Scan for the cell matching the given text and deliver its [x, y] coordinate at center. 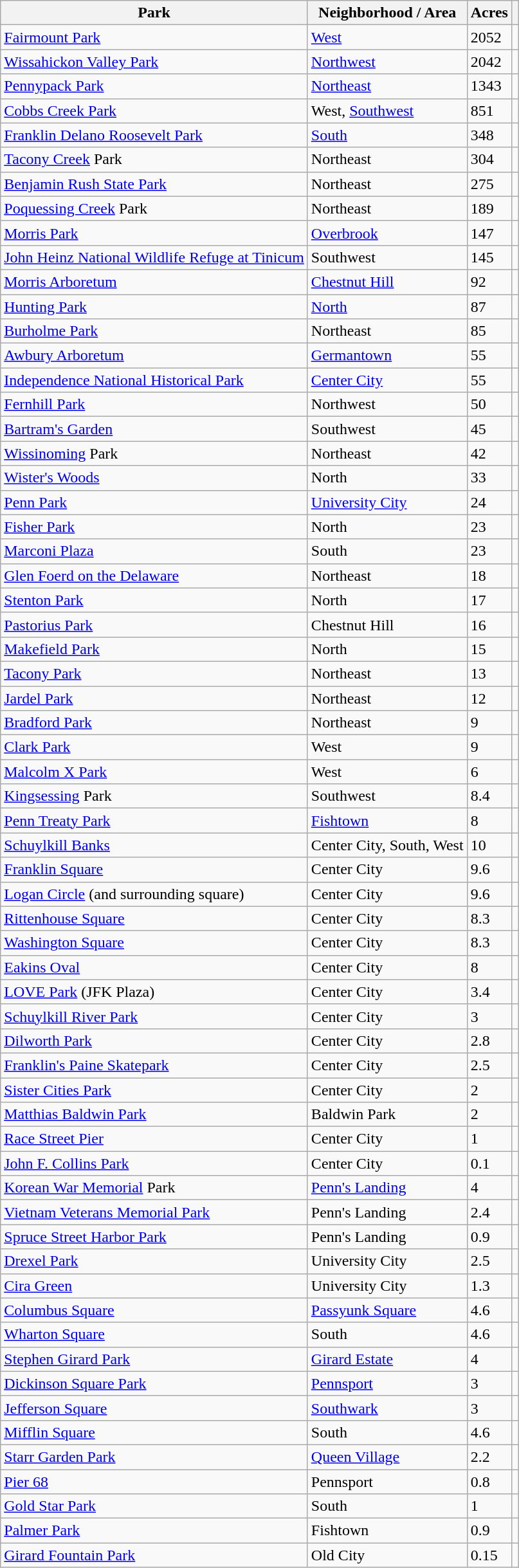
17 [489, 600]
13 [489, 673]
92 [489, 282]
33 [489, 478]
Sister Cities Park [154, 1090]
Queen Village [387, 1457]
Race Street Pier [154, 1139]
42 [489, 453]
Makefield Park [154, 649]
Hunting Park [154, 307]
Burholme Park [154, 331]
Pennypack Park [154, 86]
12 [489, 698]
Tacony Creek Park [154, 160]
Matthias Baldwin Park [154, 1115]
2052 [489, 37]
Dilworth Park [154, 1041]
85 [489, 331]
2.4 [489, 1212]
John F. Collins Park [154, 1163]
Park [154, 13]
189 [489, 208]
2.8 [489, 1041]
Morris Arboretum [154, 282]
Kingsessing Park [154, 796]
Clark Park [154, 747]
Palmer Park [154, 1531]
Penn Treaty Park [154, 821]
Baldwin Park [387, 1115]
Independence National Historical Park [154, 380]
8.4 [489, 796]
Drexel Park [154, 1261]
Girard Estate [387, 1359]
Pastorius Park [154, 624]
Fernhill Park [154, 405]
Stephen Girard Park [154, 1359]
Center City, South, West [387, 845]
Mifflin Square [154, 1432]
Franklin's Paine Skatepark [154, 1065]
Old City [387, 1555]
348 [489, 135]
Schuylkill River Park [154, 1016]
Southwark [387, 1408]
3.4 [489, 992]
Fisher Park [154, 527]
Malcolm X Park [154, 772]
Eakins Oval [154, 967]
15 [489, 649]
Germantown [387, 356]
Starr Garden Park [154, 1457]
Awbury Arboretum [154, 356]
Morris Park [154, 233]
145 [489, 257]
1.3 [489, 1286]
Cobbs Creek Park [154, 111]
Wharton Square [154, 1335]
Girard Fountain Park [154, 1555]
Columbus Square [154, 1310]
10 [489, 845]
Wissahickon Valley Park [154, 62]
0.8 [489, 1481]
LOVE Park (JFK Plaza) [154, 992]
18 [489, 576]
Benjamin Rush State Park [154, 184]
Cira Green [154, 1286]
Franklin Square [154, 870]
16 [489, 624]
Spruce Street Harbor Park [154, 1237]
Wissinoming Park [154, 453]
2042 [489, 62]
Wister's Woods [154, 478]
Gold Star Park [154, 1506]
Neighborhood / Area [387, 13]
6 [489, 772]
Rittenhouse Square [154, 918]
0.1 [489, 1163]
87 [489, 307]
Korean War Memorial Park [154, 1188]
Jefferson Square [154, 1408]
Stenton Park [154, 600]
Schuylkill Banks [154, 845]
45 [489, 429]
West, Southwest [387, 111]
Fairmount Park [154, 37]
50 [489, 405]
147 [489, 233]
Jardel Park [154, 698]
Dickinson Square Park [154, 1383]
851 [489, 111]
Tacony Park [154, 673]
Bradford Park [154, 723]
Glen Foerd on the Delaware [154, 576]
Pier 68 [154, 1481]
Washington Square [154, 943]
304 [489, 160]
0.15 [489, 1555]
Penn Park [154, 502]
Logan Circle (and surrounding square) [154, 894]
Overbrook [387, 233]
Acres [489, 13]
Poquessing Creek Park [154, 208]
Bartram's Garden [154, 429]
24 [489, 502]
Marconi Plaza [154, 551]
Vietnam Veterans Memorial Park [154, 1212]
John Heinz National Wildlife Refuge at Tinicum [154, 257]
Passyunk Square [387, 1310]
2.2 [489, 1457]
Franklin Delano Roosevelt Park [154, 135]
275 [489, 184]
1343 [489, 86]
